From the cell containing the given text, extract its center point as [X, Y] coordinate. 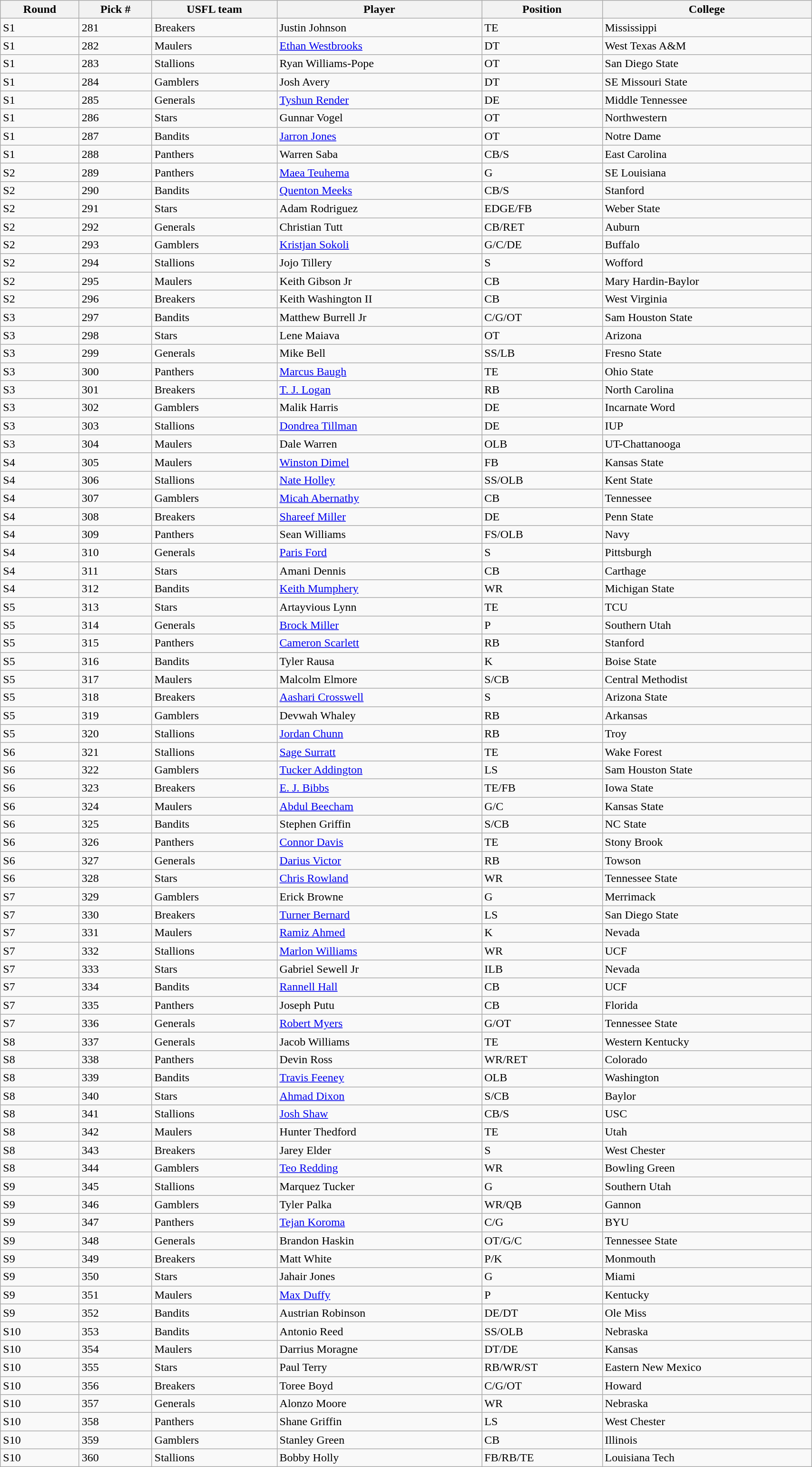
Baylor [707, 1095]
USFL team [214, 10]
334 [115, 987]
Marlon Williams [380, 951]
SE Missouri State [707, 82]
Artayvious Lynn [380, 607]
342 [115, 1132]
WR/RET [542, 1059]
304 [115, 444]
Chris Rowland [380, 879]
Player [380, 10]
Keith Gibson Jr [380, 281]
Connor Davis [380, 842]
Gannon [707, 1204]
Wake Forest [707, 752]
292 [115, 227]
Brock Miller [380, 625]
Monmouth [707, 1259]
Troy [707, 733]
341 [115, 1114]
Devin Ross [380, 1059]
Paul Terry [380, 1367]
Keith Mumphery [380, 589]
Jacob Williams [380, 1041]
Wofford [707, 263]
SS/LB [542, 353]
Colorado [707, 1059]
357 [115, 1404]
319 [115, 715]
Jordan Chunn [380, 733]
Western Kentucky [707, 1041]
310 [115, 553]
Stony Brook [707, 842]
Mary Hardin-Baylor [707, 281]
Dondrea Tillman [380, 426]
Howard [707, 1386]
Shareef Miller [380, 516]
360 [115, 1458]
Nate Holley [380, 480]
Navy [707, 535]
Aashari Crosswell [380, 697]
TE/FB [542, 788]
326 [115, 842]
Mike Bell [380, 353]
Notre Dame [707, 136]
FB [542, 462]
Sage Surratt [380, 752]
Ramiz Ahmed [380, 933]
339 [115, 1077]
312 [115, 589]
323 [115, 788]
346 [115, 1204]
347 [115, 1222]
356 [115, 1386]
Maea Teuhema [380, 172]
Keith Washington II [380, 299]
343 [115, 1150]
Justin Johnson [380, 28]
Amani Dennis [380, 571]
318 [115, 697]
Pittsburgh [707, 553]
311 [115, 571]
WR/QB [542, 1204]
Turner Bernard [380, 915]
Tejan Koroma [380, 1222]
Jahair Jones [380, 1277]
324 [115, 806]
Ahmad Dixon [380, 1095]
Iowa State [707, 788]
Incarnate Word [707, 408]
Rannell Hall [380, 987]
284 [115, 82]
Jarey Elder [380, 1150]
322 [115, 770]
293 [115, 245]
Abdul Beecham [380, 806]
Paris Ford [380, 553]
FB/RB/TE [542, 1458]
Travis Feeney [380, 1077]
Stephen Griffin [380, 824]
Devwah Whaley [380, 715]
Erick Browne [380, 897]
328 [115, 879]
Joseph Putu [380, 1005]
314 [115, 625]
FS/OLB [542, 535]
Arizona State [707, 697]
Buffalo [707, 245]
Stanley Green [380, 1440]
UT-Chattanooga [707, 444]
282 [115, 46]
353 [115, 1331]
Michigan State [707, 589]
333 [115, 969]
295 [115, 281]
Gabriel Sewell Jr [380, 969]
335 [115, 1005]
TCU [707, 607]
Robert Myers [380, 1023]
338 [115, 1059]
G/C/DE [542, 245]
Eastern New Mexico [707, 1367]
Middle Tennessee [707, 100]
RB/WR/ST [542, 1367]
Auburn [707, 227]
C/G [542, 1222]
283 [115, 64]
Washington [707, 1077]
316 [115, 661]
321 [115, 752]
Boise State [707, 661]
290 [115, 190]
305 [115, 462]
298 [115, 335]
Tennessee [707, 498]
337 [115, 1041]
Austrian Robinson [380, 1313]
296 [115, 299]
Weber State [707, 208]
330 [115, 915]
Central Methodist [707, 679]
G/C [542, 806]
354 [115, 1349]
College [707, 10]
359 [115, 1440]
345 [115, 1186]
Adam Rodriguez [380, 208]
Round [40, 10]
285 [115, 100]
288 [115, 154]
350 [115, 1277]
Cameron Scarlett [380, 643]
336 [115, 1023]
332 [115, 951]
Darius Victor [380, 861]
T. J. Logan [380, 390]
Josh Shaw [380, 1114]
USC [707, 1114]
Miami [707, 1277]
Jarron Jones [380, 136]
349 [115, 1259]
Arkansas [707, 715]
Kentucky [707, 1295]
Kent State [707, 480]
Darrius Moragne [380, 1349]
IUP [707, 426]
309 [115, 535]
West Virginia [707, 299]
300 [115, 372]
303 [115, 426]
Quenton Meeks [380, 190]
Jojo Tillery [380, 263]
325 [115, 824]
Merrimack [707, 897]
Brandon Haskin [380, 1241]
Lene Maiava [380, 335]
Tyler Rausa [380, 661]
NC State [707, 824]
CB/RET [542, 227]
G/OT [542, 1023]
Tyler Palka [380, 1204]
348 [115, 1241]
Warren Saba [380, 154]
329 [115, 897]
Bobby Holly [380, 1458]
E. J. Bibbs [380, 788]
Fresno State [707, 353]
Alonzo Moore [380, 1404]
Tyshun Render [380, 100]
BYU [707, 1222]
Ole Miss [707, 1313]
Penn State [707, 516]
Max Duffy [380, 1295]
Tucker Addington [380, 770]
355 [115, 1367]
East Carolina [707, 154]
ILB [542, 969]
Arizona [707, 335]
313 [115, 607]
EDGE/FB [542, 208]
Ethan Westbrooks [380, 46]
Micah Abernathy [380, 498]
Hunter Thedford [380, 1132]
Matthew Burrell Jr [380, 317]
Dale Warren [380, 444]
SE Louisiana [707, 172]
Northwestern [707, 118]
302 [115, 408]
Malik Harris [380, 408]
Ryan Williams-Pope [380, 64]
Kansas [707, 1349]
287 [115, 136]
Gunnar Vogel [380, 118]
320 [115, 733]
Louisiana Tech [707, 1458]
291 [115, 208]
Ohio State [707, 372]
301 [115, 390]
Shane Griffin [380, 1422]
351 [115, 1295]
340 [115, 1095]
Marcus Baugh [380, 372]
315 [115, 643]
358 [115, 1422]
Teo Redding [380, 1168]
North Carolina [707, 390]
308 [115, 516]
Malcolm Elmore [380, 679]
OT/G/C [542, 1241]
P/K [542, 1259]
299 [115, 353]
289 [115, 172]
Toree Boyd [380, 1386]
Illinois [707, 1440]
Utah [707, 1132]
Florida [707, 1005]
281 [115, 28]
Carthage [707, 571]
Winston Dimel [380, 462]
Christian Tutt [380, 227]
297 [115, 317]
West Texas A&M [707, 46]
317 [115, 679]
Towson [707, 861]
Mississippi [707, 28]
327 [115, 861]
DE/DT [542, 1313]
Antonio Reed [380, 1331]
DT/DE [542, 1349]
Kristjan Sokoli [380, 245]
Pick # [115, 10]
294 [115, 263]
286 [115, 118]
Josh Avery [380, 82]
307 [115, 498]
Matt White [380, 1259]
Sean Williams [380, 535]
331 [115, 933]
Position [542, 10]
344 [115, 1168]
306 [115, 480]
352 [115, 1313]
Marquez Tucker [380, 1186]
Bowling Green [707, 1168]
